Find where the given text appears and provide that cell's center as [x, y] coordinate. 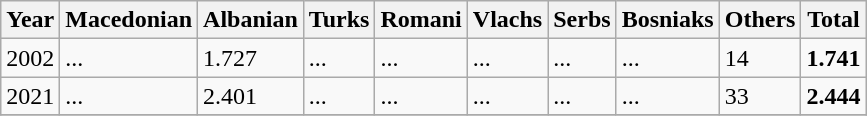
14 [760, 58]
2.401 [251, 96]
Others [760, 20]
Total [834, 20]
Bosniaks [668, 20]
1.727 [251, 58]
Romani [421, 20]
Vlachs [507, 20]
2002 [30, 58]
Macedonian [129, 20]
2021 [30, 96]
Turks [339, 20]
1.741 [834, 58]
Albanian [251, 20]
Year [30, 20]
Serbs [582, 20]
2.444 [834, 96]
33 [760, 96]
